Return the [X, Y] coordinate for the center point of the cell that contains the specified text.  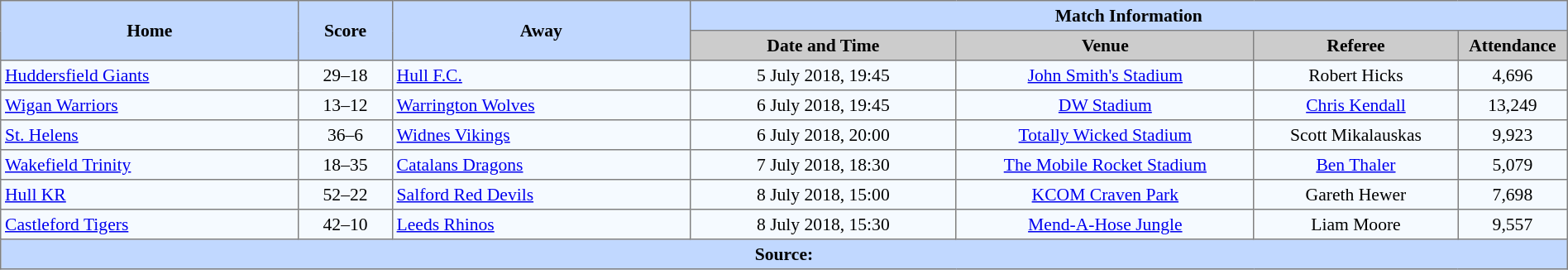
13,249 [1513, 105]
7 July 2018, 18:30 [823, 165]
Away [541, 31]
Ben Thaler [1355, 165]
Attendance [1513, 46]
Liam Moore [1355, 224]
18–35 [346, 165]
52–22 [346, 195]
Hull F.C. [541, 75]
9,923 [1513, 135]
John Smith's Stadium [1105, 75]
8 July 2018, 15:30 [823, 224]
Robert Hicks [1355, 75]
Salford Red Devils [541, 195]
Match Information [1128, 16]
13–12 [346, 105]
9,557 [1513, 224]
6 July 2018, 20:00 [823, 135]
Scott Mikalauskas [1355, 135]
Wigan Warriors [150, 105]
5,079 [1513, 165]
Venue [1105, 46]
Referee [1355, 46]
42–10 [346, 224]
4,696 [1513, 75]
KCOM Craven Park [1105, 195]
Catalans Dragons [541, 165]
7,698 [1513, 195]
36–6 [346, 135]
Totally Wicked Stadium [1105, 135]
DW Stadium [1105, 105]
Warrington Wolves [541, 105]
29–18 [346, 75]
The Mobile Rocket Stadium [1105, 165]
Hull KR [150, 195]
Source: [784, 254]
Mend-A-Hose Jungle [1105, 224]
8 July 2018, 15:00 [823, 195]
Widnes Vikings [541, 135]
6 July 2018, 19:45 [823, 105]
Castleford Tigers [150, 224]
Home [150, 31]
Huddersfield Giants [150, 75]
St. Helens [150, 135]
5 July 2018, 19:45 [823, 75]
Wakefield Trinity [150, 165]
Score [346, 31]
Date and Time [823, 46]
Gareth Hewer [1355, 195]
Leeds Rhinos [541, 224]
Chris Kendall [1355, 105]
